Output the (x, y) coordinate of the center of the cell containing the given text.  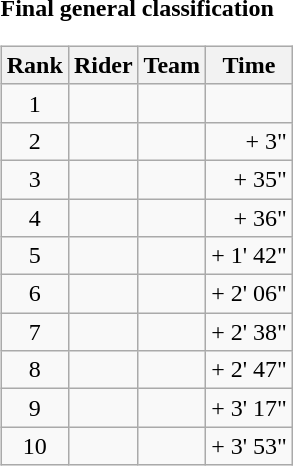
+ 2' 38" (250, 332)
+ 1' 42" (250, 256)
+ 3" (250, 141)
6 (34, 294)
+ 3' 17" (250, 408)
+ 36" (250, 217)
Rank (34, 65)
+ 2' 47" (250, 370)
7 (34, 332)
1 (34, 103)
2 (34, 141)
+ 3' 53" (250, 446)
9 (34, 408)
10 (34, 446)
+ 2' 06" (250, 294)
Rider (103, 65)
4 (34, 217)
+ 35" (250, 179)
8 (34, 370)
Time (250, 65)
3 (34, 179)
5 (34, 256)
Team (172, 65)
